Extract the (x, y) coordinate from the center of the cell holding the provided text.  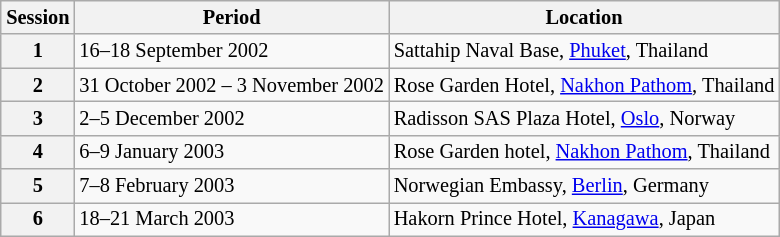
Radisson SAS Plaza Hotel, Oslo, Norway (584, 119)
Hakorn Prince Hotel, Kanagawa, Japan (584, 220)
Rose Garden Hotel, Nakhon Pathom, Thailand (584, 85)
4 (38, 152)
7–8 February 2003 (231, 186)
Norwegian Embassy, Berlin, Germany (584, 186)
2–5 December 2002 (231, 119)
16–18 September 2002 (231, 51)
31 October 2002 – 3 November 2002 (231, 85)
5 (38, 186)
18–21 March 2003 (231, 220)
Period (231, 18)
1 (38, 51)
Session (38, 18)
2 (38, 85)
3 (38, 119)
6 (38, 220)
Rose Garden hotel, Nakhon Pathom, Thailand (584, 152)
6–9 January 2003 (231, 152)
Sattahip Naval Base, Phuket, Thailand (584, 51)
Location (584, 18)
